Detect which cell encompasses the target text, then output its [x, y] center coordinate. 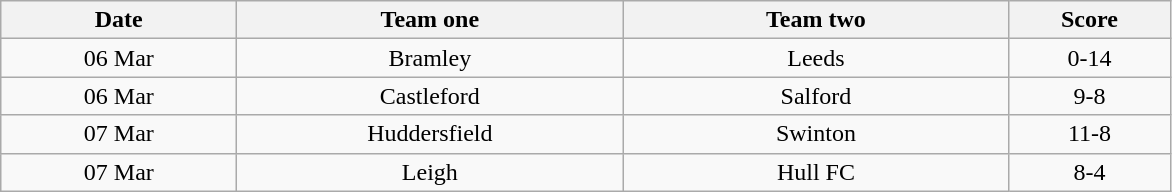
Salford [816, 96]
Swinton [816, 134]
Date [119, 20]
11-8 [1090, 134]
Castleford [430, 96]
Team two [816, 20]
8-4 [1090, 172]
Leigh [430, 172]
Team one [430, 20]
Score [1090, 20]
Huddersfield [430, 134]
9-8 [1090, 96]
Hull FC [816, 172]
Leeds [816, 58]
Bramley [430, 58]
0-14 [1090, 58]
